For the text-containing cell, return its midpoint in (x, y) coordinate format. 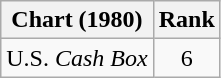
6 (186, 58)
Rank (186, 20)
Chart (1980) (77, 20)
U.S. Cash Box (77, 58)
